Scan for the cell matching the given text and deliver its (X, Y) coordinate at center. 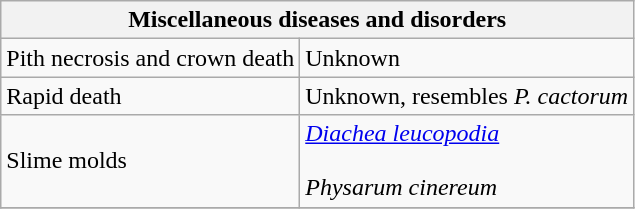
Unknown, resembles P. cactorum (467, 96)
Pith necrosis and crown death (150, 58)
Unknown (467, 58)
Rapid death (150, 96)
Miscellaneous diseases and disorders (318, 20)
Slime molds (150, 161)
Diachea leucopodiaPhysarum cinereum (467, 161)
